Identify which cell holds the provided text, then report its [x, y] central coordinate. 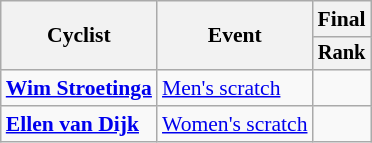
Rank [342, 54]
Cyclist [79, 36]
Men's scratch [235, 88]
Women's scratch [235, 124]
Ellen van Dijk [79, 124]
Event [235, 36]
Wim Stroetinga [79, 88]
Final [342, 19]
